Locate the cell with the specified text and output its (x, y) center coordinate. 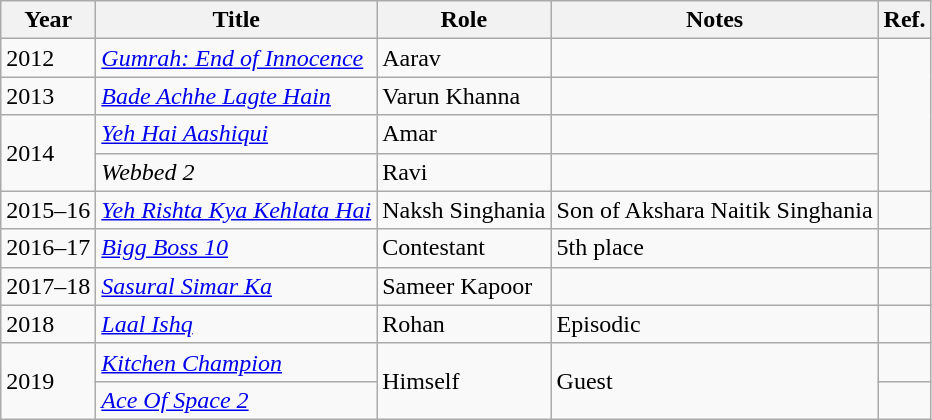
2018 (48, 324)
Son of Akshara Naitik Singhania (714, 210)
2019 (48, 381)
Role (464, 20)
Gumrah: End of Innocence (236, 58)
Aarav (464, 58)
2013 (48, 96)
2016–17 (48, 248)
Sameer Kapoor (464, 286)
Yeh Rishta Kya Kehlata Hai (236, 210)
Yeh Hai Aashiqui (236, 134)
Notes (714, 20)
Varun Khanna (464, 96)
Naksh Singhania (464, 210)
2014 (48, 153)
Himself (464, 381)
Amar (464, 134)
Laal Ishq (236, 324)
2012 (48, 58)
Contestant (464, 248)
Ace Of Space 2 (236, 400)
Bade Achhe Lagte Hain (236, 96)
Webbed 2 (236, 172)
Ravi (464, 172)
Episodic (714, 324)
2015–16 (48, 210)
2017–18 (48, 286)
Kitchen Champion (236, 362)
Year (48, 20)
Guest (714, 381)
Ref. (904, 20)
5th place (714, 248)
Sasural Simar Ka (236, 286)
Bigg Boss 10 (236, 248)
Rohan (464, 324)
Title (236, 20)
